Extract the (X, Y) coordinate from the center of the cell holding the provided text.  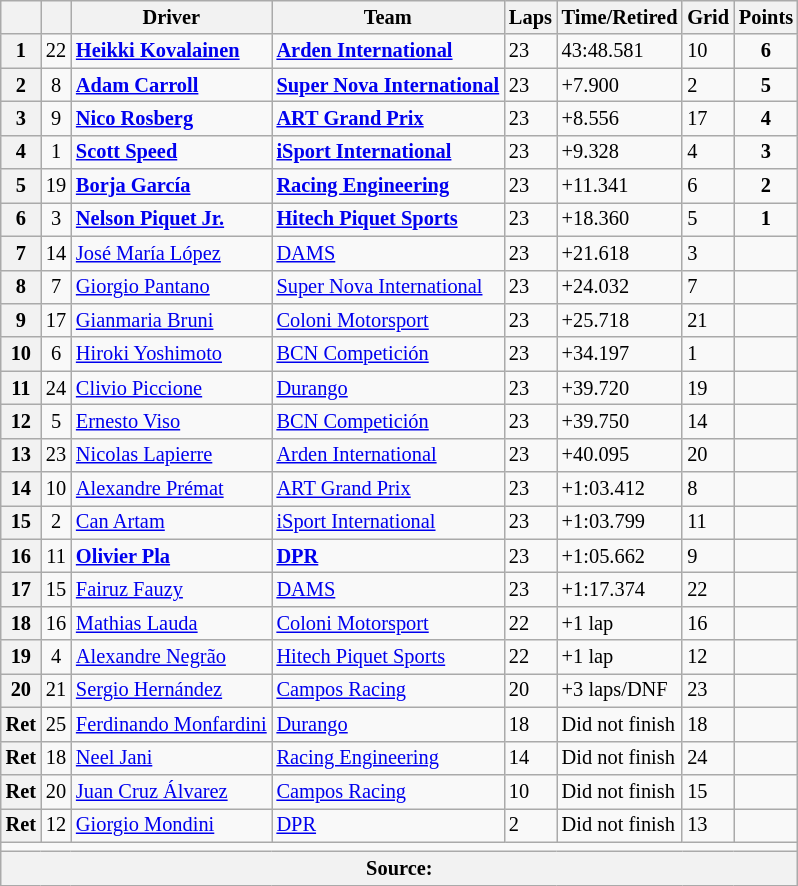
+21.618 (620, 253)
Giorgio Mondini (172, 825)
+8.556 (620, 118)
Adam Carroll (172, 85)
Giorgio Pantano (172, 287)
+25.718 (620, 320)
Heikki Kovalainen (172, 51)
Time/Retired (620, 17)
Ernesto Viso (172, 421)
Gianmaria Bruni (172, 320)
Nelson Piquet Jr. (172, 219)
Ferdinando Monfardini (172, 724)
Juan Cruz Álvarez (172, 791)
Team (388, 17)
+11.341 (620, 186)
Nicolas Lapierre (172, 455)
+39.750 (620, 421)
Sergio Hernández (172, 690)
Can Artam (172, 522)
+1:05.662 (620, 556)
+9.328 (620, 152)
+1:17.374 (620, 589)
Grid (708, 17)
+34.197 (620, 354)
Alexandre Prémat (172, 489)
+24.032 (620, 287)
+1:03.799 (620, 522)
+3 laps/DNF (620, 690)
Mathias Lauda (172, 623)
Olivier Pla (172, 556)
43:48.581 (620, 51)
Points (766, 17)
Clivio Piccione (172, 388)
Source: (400, 868)
Hiroki Yoshimoto (172, 354)
Fairuz Fauzy (172, 589)
Nico Rosberg (172, 118)
Neel Jani (172, 758)
+39.720 (620, 388)
+40.095 (620, 455)
José María López (172, 253)
Alexandre Negrão (172, 657)
+7.900 (620, 85)
+1:03.412 (620, 489)
Scott Speed (172, 152)
Borja García (172, 186)
Driver (172, 17)
+18.360 (620, 219)
Laps (530, 17)
25 (56, 724)
